Locate the cell with the specified text and output its (x, y) center coordinate. 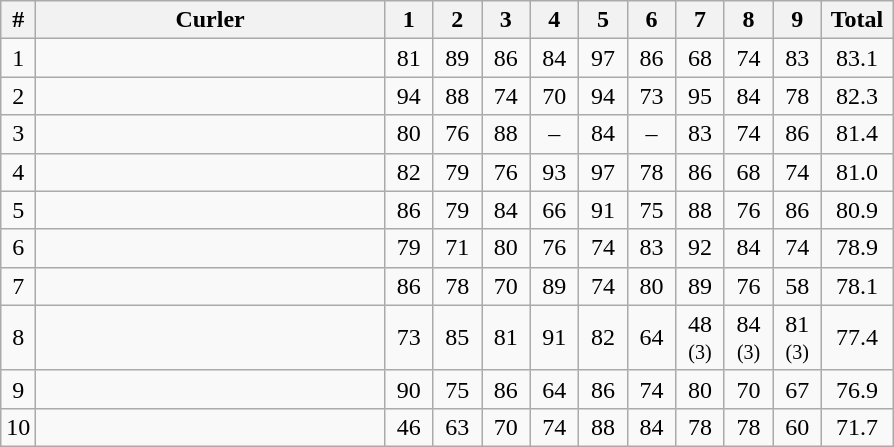
Curler (210, 20)
92 (700, 248)
Total (856, 20)
95 (700, 96)
78.1 (856, 286)
60 (798, 427)
81.4 (856, 134)
77.4 (856, 338)
# (18, 20)
71.7 (856, 427)
63 (458, 427)
58 (798, 286)
67 (798, 389)
85 (458, 338)
80.9 (856, 210)
46 (408, 427)
10 (18, 427)
90 (408, 389)
84 (3) (748, 338)
81.0 (856, 172)
78.9 (856, 248)
71 (458, 248)
93 (554, 172)
82.3 (856, 96)
81 (3) (798, 338)
48 (3) (700, 338)
66 (554, 210)
76.9 (856, 389)
83.1 (856, 58)
